Provide the (X, Y) coordinate of the cell's center where the given text is located.  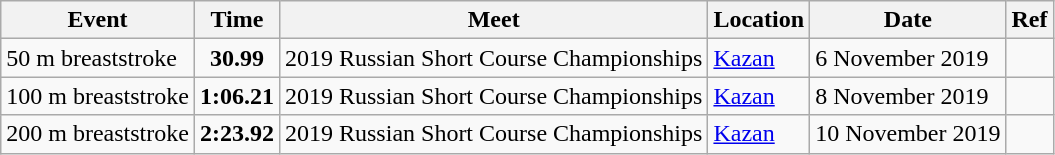
Event (98, 20)
Location (759, 20)
100 m breaststroke (98, 96)
Date (908, 20)
200 m breaststroke (98, 134)
10 November 2019 (908, 134)
Meet (493, 20)
6 November 2019 (908, 58)
2:23.92 (236, 134)
Ref (1030, 20)
50 m breaststroke (98, 58)
Time (236, 20)
1:06.21 (236, 96)
8 November 2019 (908, 96)
30.99 (236, 58)
